Locate the cell with the specified text and output its (x, y) center coordinate. 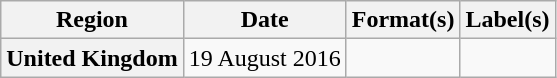
Format(s) (403, 20)
United Kingdom (92, 58)
19 August 2016 (264, 58)
Region (92, 20)
Label(s) (508, 20)
Date (264, 20)
